Identify which cell holds the provided text, then report its (X, Y) central coordinate. 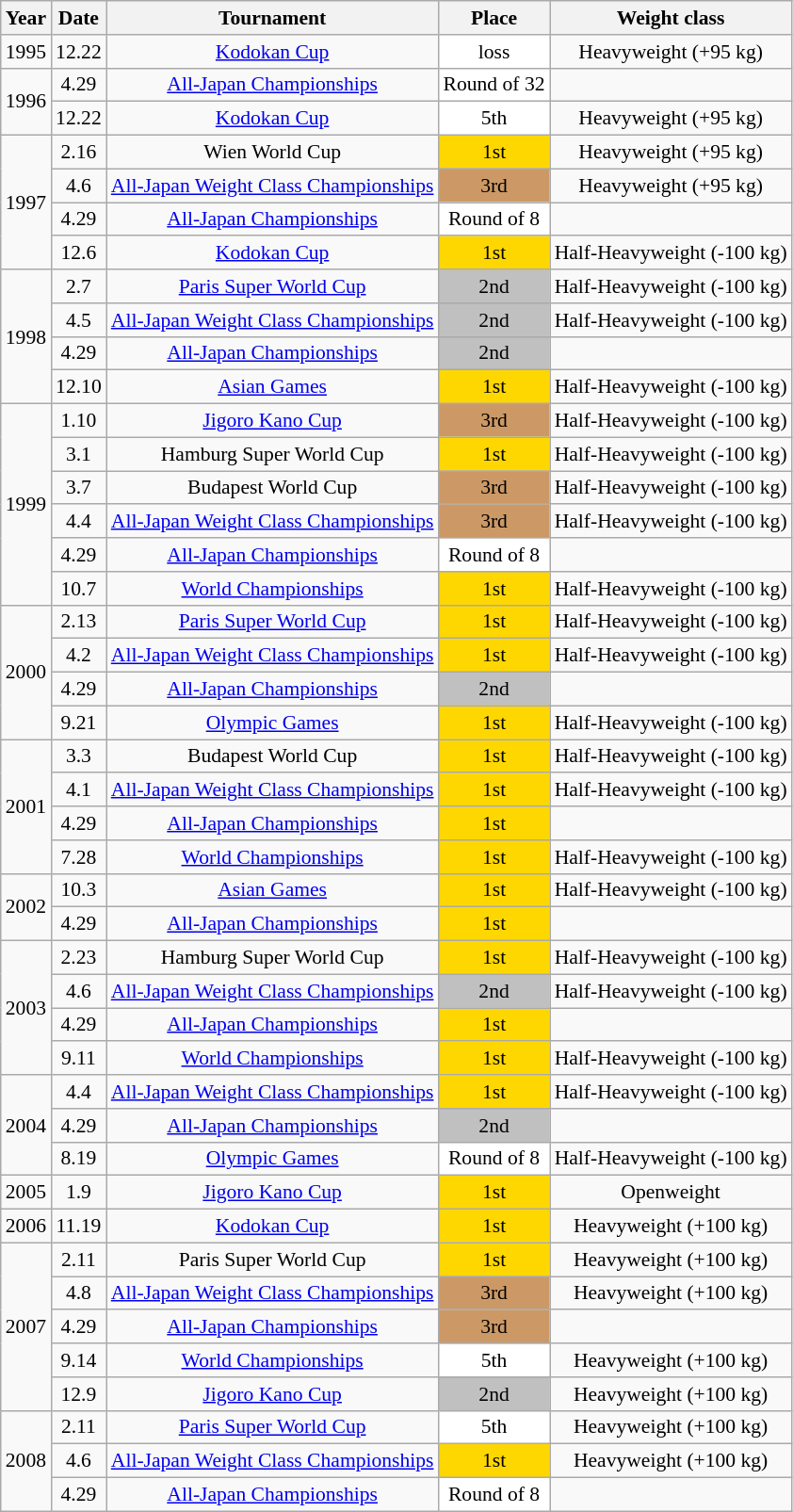
Weight class (671, 18)
1.9 (79, 1193)
Round of 32 (494, 85)
9.14 (79, 1360)
2007 (26, 1326)
11.19 (79, 1227)
Tournament (273, 18)
1996 (26, 102)
3.1 (79, 454)
Wien World Cup (273, 153)
8.19 (79, 1159)
9.11 (79, 1059)
4.8 (79, 1293)
4.2 (79, 656)
Place (494, 18)
4.5 (79, 320)
12.10 (79, 387)
2004 (26, 1125)
Openweight (671, 1193)
3.7 (79, 488)
2005 (26, 1193)
2003 (26, 1008)
2.23 (79, 958)
12.9 (79, 1394)
1995 (26, 52)
2006 (26, 1227)
loss (494, 52)
2000 (26, 672)
1998 (26, 336)
2.16 (79, 153)
2.7 (79, 286)
2008 (26, 1460)
2.13 (79, 622)
1999 (26, 505)
1997 (26, 203)
Date (79, 18)
10.7 (79, 589)
10.3 (79, 890)
1.10 (79, 421)
9.21 (79, 723)
12.6 (79, 253)
7.28 (79, 857)
4.1 (79, 790)
2001 (26, 806)
2002 (26, 906)
3.3 (79, 756)
Year (26, 18)
